Determine the [X, Y] coordinate at the center of the cell enclosing the given text.  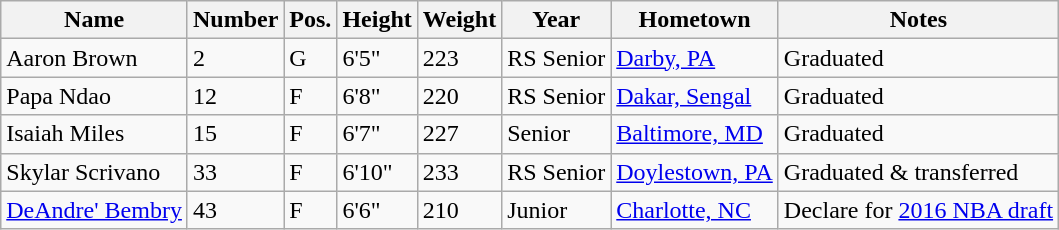
210 [459, 210]
6'5" [377, 58]
6'6" [377, 210]
Name [94, 20]
233 [459, 172]
Weight [459, 20]
DeAndre' Bembry [94, 210]
Charlotte, NC [695, 210]
Hometown [695, 20]
Notes [918, 20]
Dakar, Sengal [695, 96]
G [310, 58]
Doylestown, PA [695, 172]
Darby, PA [695, 58]
6'7" [377, 134]
223 [459, 58]
Height [377, 20]
Year [556, 20]
15 [235, 134]
6'10" [377, 172]
Number [235, 20]
Papa Ndao [94, 96]
6'8" [377, 96]
Baltimore, MD [695, 134]
43 [235, 210]
Pos. [310, 20]
2 [235, 58]
220 [459, 96]
227 [459, 134]
Declare for 2016 NBA draft [918, 210]
33 [235, 172]
Graduated & transferred [918, 172]
Senior [556, 134]
12 [235, 96]
Isaiah Miles [94, 134]
Skylar Scrivano [94, 172]
Aaron Brown [94, 58]
Junior [556, 210]
